Identify which cell holds the provided text, then report its [X, Y] central coordinate. 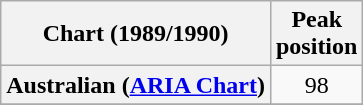
Chart (1989/1990) [136, 34]
Peakposition [316, 34]
98 [316, 85]
Australian (ARIA Chart) [136, 85]
